Provide the [X, Y] coordinate of the cell's center where the given text is located.  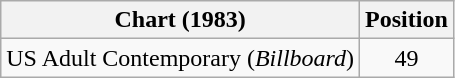
US Adult Contemporary (Billboard) [180, 58]
Position [407, 20]
Chart (1983) [180, 20]
49 [407, 58]
